For the text-containing cell, return its midpoint in [X, Y] coordinate format. 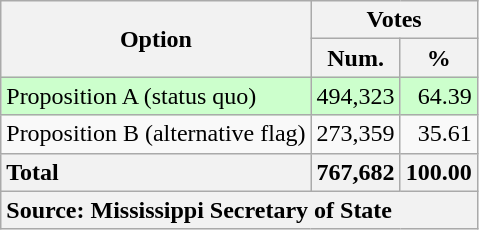
Votes [394, 20]
494,323 [356, 96]
Num. [356, 58]
Proposition B (alternative flag) [156, 134]
273,359 [356, 134]
Total [156, 172]
64.39 [438, 96]
767,682 [356, 172]
% [438, 58]
100.00 [438, 172]
35.61 [438, 134]
Source: Mississippi Secretary of State [239, 210]
Proposition A (status quo) [156, 96]
Option [156, 39]
